Provide the (X, Y) coordinate of the cell's center where the given text is located.  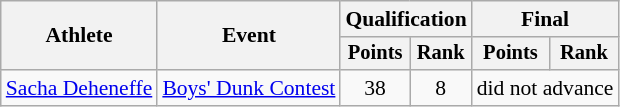
Qualification (406, 19)
8 (441, 88)
Boys' Dunk Contest (248, 88)
Final (546, 19)
Athlete (80, 36)
Event (248, 36)
38 (374, 88)
did not advance (546, 88)
Sacha Deheneffe (80, 88)
